Determine the (x, y) coordinate at the center of the cell enclosing the given text.  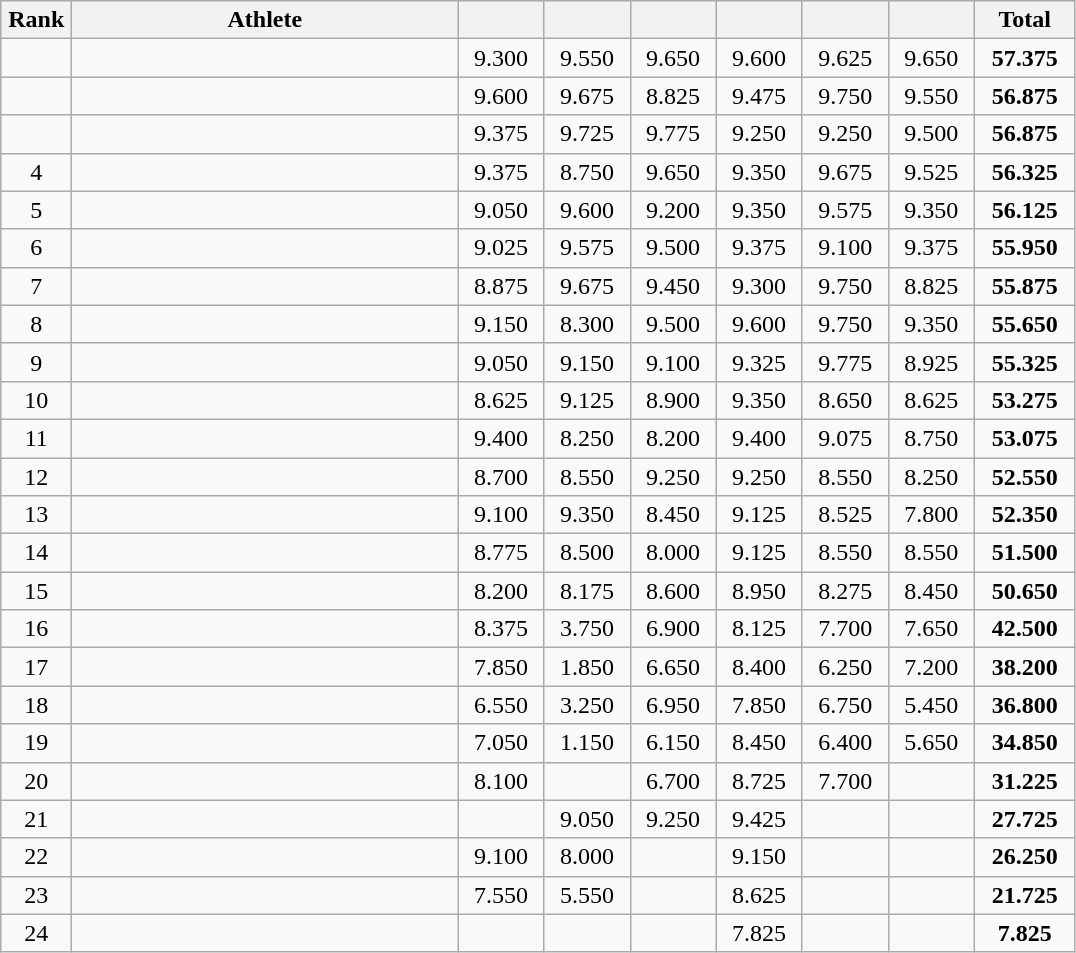
4 (36, 172)
27.725 (1024, 819)
22 (36, 857)
6.400 (845, 743)
8.700 (501, 477)
8.725 (759, 781)
7.550 (501, 895)
6.750 (845, 705)
55.650 (1024, 324)
9.200 (673, 210)
8.125 (759, 629)
8.300 (587, 324)
5.550 (587, 895)
18 (36, 705)
6 (36, 248)
21.725 (1024, 895)
55.875 (1024, 286)
8.275 (845, 591)
8.925 (931, 362)
24 (36, 933)
8.950 (759, 591)
8.100 (501, 781)
14 (36, 553)
1.150 (587, 743)
9.425 (759, 819)
8.400 (759, 667)
56.325 (1024, 172)
50.650 (1024, 591)
34.850 (1024, 743)
5.450 (931, 705)
6.550 (501, 705)
3.250 (587, 705)
11 (36, 438)
9.450 (673, 286)
7.800 (931, 515)
3.750 (587, 629)
6.950 (673, 705)
7.050 (501, 743)
52.550 (1024, 477)
8.600 (673, 591)
8.175 (587, 591)
52.350 (1024, 515)
42.500 (1024, 629)
9 (36, 362)
9.325 (759, 362)
5.650 (931, 743)
15 (36, 591)
12 (36, 477)
55.325 (1024, 362)
26.250 (1024, 857)
8.775 (501, 553)
8.650 (845, 400)
20 (36, 781)
19 (36, 743)
23 (36, 895)
Rank (36, 20)
1.850 (587, 667)
7.650 (931, 629)
8.875 (501, 286)
Total (1024, 20)
38.200 (1024, 667)
6.650 (673, 667)
10 (36, 400)
6.900 (673, 629)
16 (36, 629)
7.200 (931, 667)
9.725 (587, 134)
6.700 (673, 781)
8 (36, 324)
55.950 (1024, 248)
36.800 (1024, 705)
6.150 (673, 743)
51.500 (1024, 553)
57.375 (1024, 58)
7 (36, 286)
8.375 (501, 629)
8.525 (845, 515)
21 (36, 819)
9.075 (845, 438)
53.075 (1024, 438)
5 (36, 210)
9.025 (501, 248)
9.475 (759, 96)
53.275 (1024, 400)
Athlete (265, 20)
6.250 (845, 667)
8.900 (673, 400)
9.525 (931, 172)
13 (36, 515)
56.125 (1024, 210)
17 (36, 667)
31.225 (1024, 781)
8.500 (587, 553)
9.625 (845, 58)
